Locate the cell with the specified text and output its [X, Y] center coordinate. 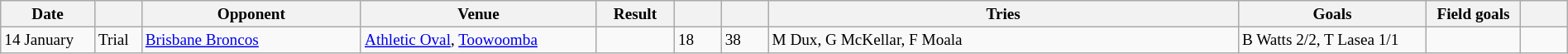
Date [48, 14]
Trial [117, 40]
Field goals [1474, 14]
Result [635, 14]
Brisbane Broncos [251, 40]
14 January [48, 40]
B Watts 2/2, T Lasea 1/1 [1331, 40]
Opponent [251, 14]
Goals [1331, 14]
Athletic Oval, Toowoomba [478, 40]
M Dux, G McKellar, F Moala [1003, 40]
Tries [1003, 14]
18 [698, 40]
38 [744, 40]
Venue [478, 14]
